From the cell containing the given text, extract its center point as [x, y] coordinate. 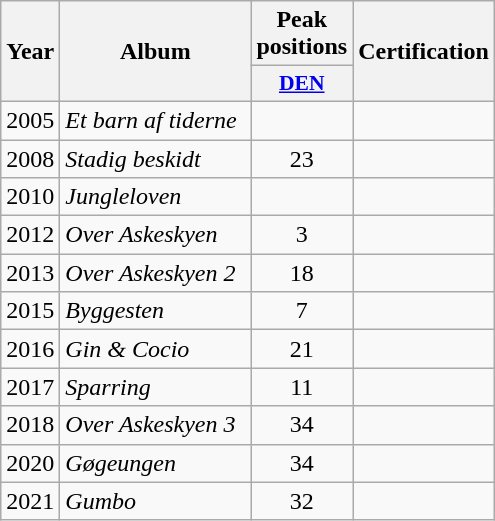
Over Askeskyen 2 [156, 273]
2017 [30, 387]
2018 [30, 425]
DEN [302, 84]
2010 [30, 197]
Certification [424, 52]
Et barn af tiderne [156, 120]
32 [302, 501]
Over Askeskyen [156, 235]
Byggesten [156, 311]
11 [302, 387]
21 [302, 349]
7 [302, 311]
3 [302, 235]
2012 [30, 235]
Album [156, 52]
18 [302, 273]
Year [30, 52]
2008 [30, 159]
Peak positions [302, 34]
2020 [30, 463]
Gøgeungen [156, 463]
2015 [30, 311]
Gumbo [156, 501]
2021 [30, 501]
Gin & Cocio [156, 349]
Over Askeskyen 3 [156, 425]
2016 [30, 349]
Sparring [156, 387]
23 [302, 159]
2013 [30, 273]
Jungleloven [156, 197]
Stadig beskidt [156, 159]
2005 [30, 120]
